Determine the [X, Y] coordinate at the center of the cell enclosing the given text.  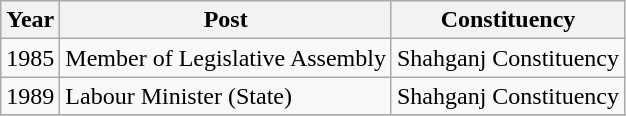
Year [30, 20]
1985 [30, 58]
Labour Minister (State) [226, 96]
1989 [30, 96]
Member of Legislative Assembly [226, 58]
Post [226, 20]
Constituency [508, 20]
